Search for the cell housing the specified text and yield its [x, y] center coordinate. 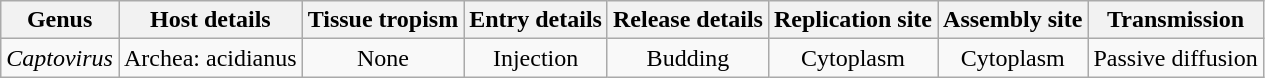
Entry details [536, 20]
Release details [688, 20]
None [383, 58]
Assembly site [1013, 20]
Transmission [1176, 20]
Genus [60, 20]
Host details [210, 20]
Tissue tropism [383, 20]
Injection [536, 58]
Passive diffusion [1176, 58]
Replication site [852, 20]
Archea: acidianus [210, 58]
Captovirus [60, 58]
Budding [688, 58]
